Return [X, Y] of the center of cell containing provided text 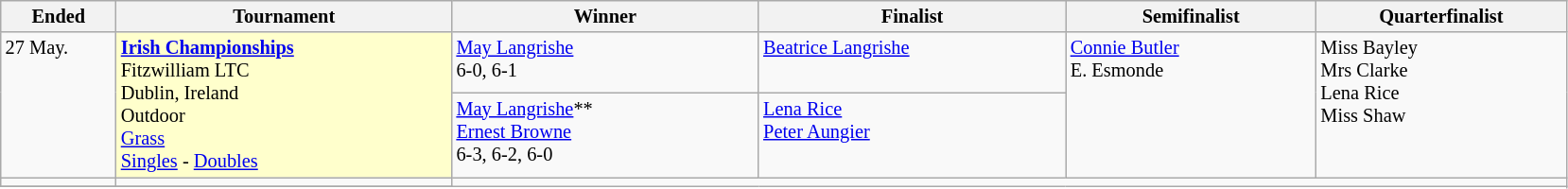
Lena Rice Peter Aungier [912, 135]
Finalist [912, 16]
27 May. [59, 105]
Beatrice Langrishe [912, 62]
Tournament [284, 16]
Connie Butler E. Esmonde [1192, 105]
Quarterfinalist [1441, 16]
Ended [59, 16]
May Langrishe6-0, 6-1 [605, 62]
Semifinalist [1192, 16]
Miss Bayley Mrs Clarke Lena Rice Miss Shaw [1441, 105]
Winner [605, 16]
May Langrishe** Ernest Browne6-3, 6-2, 6-0 [605, 135]
Irish ChampionshipsFitzwilliam LTCDublin, IrelandOutdoorGrassSingles - Doubles [284, 105]
